Extract the [X, Y] coordinate from the center of the cell holding the provided text.  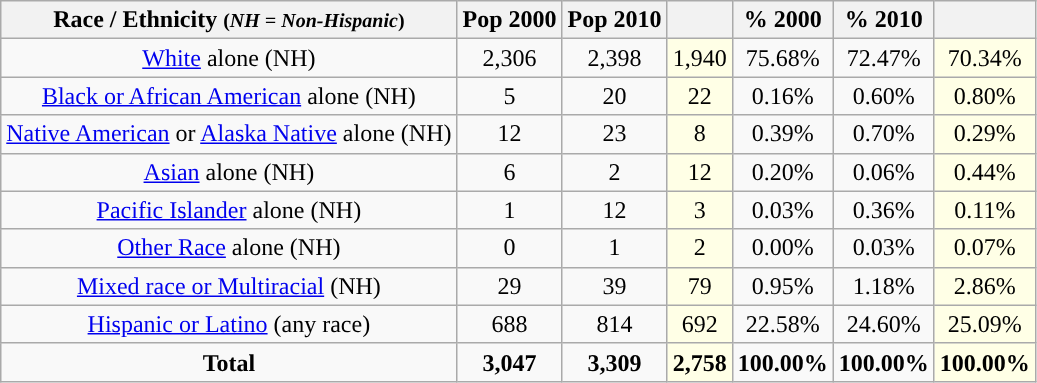
3 [700, 210]
Asian alone (NH) [229, 172]
0.39% [782, 134]
% 2000 [782, 20]
Other Race alone (NH) [229, 248]
1.18% [884, 286]
39 [614, 286]
0.07% [984, 248]
814 [614, 324]
0.06% [884, 172]
Hispanic or Latino (any race) [229, 324]
24.60% [884, 324]
22 [700, 96]
0.95% [782, 286]
0.29% [984, 134]
Pop 2010 [614, 20]
0.20% [782, 172]
8 [700, 134]
Race / Ethnicity (NH = Non-Hispanic) [229, 20]
0 [510, 248]
0.00% [782, 248]
20 [614, 96]
1,940 [700, 58]
Mixed race or Multiracial (NH) [229, 286]
0.16% [782, 96]
25.09% [984, 324]
Native American or Alaska Native alone (NH) [229, 134]
29 [510, 286]
0.44% [984, 172]
3,047 [510, 362]
2,306 [510, 58]
Total [229, 362]
0.11% [984, 210]
692 [700, 324]
5 [510, 96]
2,758 [700, 362]
% 2010 [884, 20]
0.70% [884, 134]
70.34% [984, 58]
0.60% [884, 96]
0.36% [884, 210]
23 [614, 134]
Pacific Islander alone (NH) [229, 210]
Black or African American alone (NH) [229, 96]
22.58% [782, 324]
2,398 [614, 58]
6 [510, 172]
White alone (NH) [229, 58]
3,309 [614, 362]
2.86% [984, 286]
Pop 2000 [510, 20]
688 [510, 324]
72.47% [884, 58]
0.80% [984, 96]
75.68% [782, 58]
79 [700, 286]
